Find where the given text appears and provide that cell's center as (x, y) coordinate. 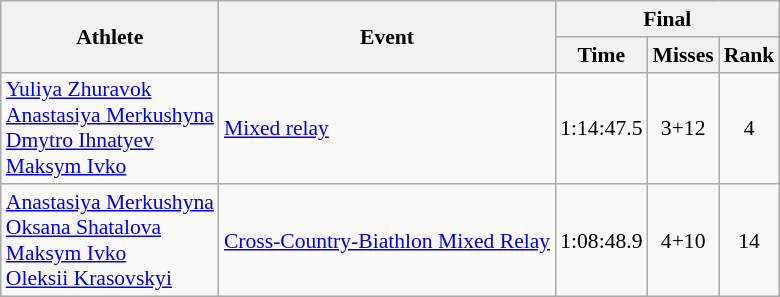
3+12 (684, 128)
Athlete (110, 36)
Event (387, 36)
Mixed relay (387, 128)
Misses (684, 55)
Anastasiya MerkushynaOksana ShatalovaMaksym IvkoOleksii Krasovskyi (110, 241)
Rank (750, 55)
14 (750, 241)
Final (667, 19)
1:14:47.5 (601, 128)
Yuliya ZhuravokAnastasiya MerkushynaDmytro IhnatyevMaksym Ivko (110, 128)
4+10 (684, 241)
Cross-Country-Biathlon Mixed Relay (387, 241)
1:08:48.9 (601, 241)
4 (750, 128)
Time (601, 55)
